Pinpoint the cell where the given text exists, returning its [x, y] midpoint coordinate. 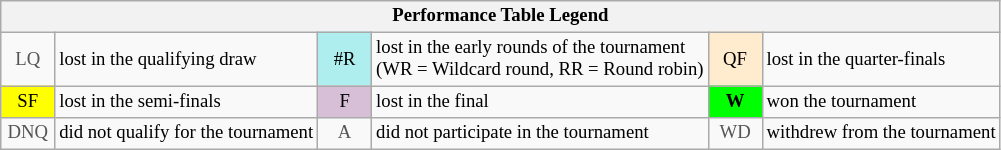
Performance Table Legend [500, 16]
did not participate in the tournament [540, 134]
DNQ [28, 134]
won the tournament [881, 102]
lost in the qualifying draw [186, 60]
lost in the early rounds of the tournament(WR = Wildcard round, RR = Round robin) [540, 60]
WD [735, 134]
QF [735, 60]
F [345, 102]
#R [345, 60]
W [735, 102]
lost in the semi-finals [186, 102]
did not qualify for the tournament [186, 134]
A [345, 134]
withdrew from the tournament [881, 134]
LQ [28, 60]
lost in the final [540, 102]
SF [28, 102]
lost in the quarter-finals [881, 60]
